Scan for the cell matching the given text and deliver its (x, y) coordinate at center. 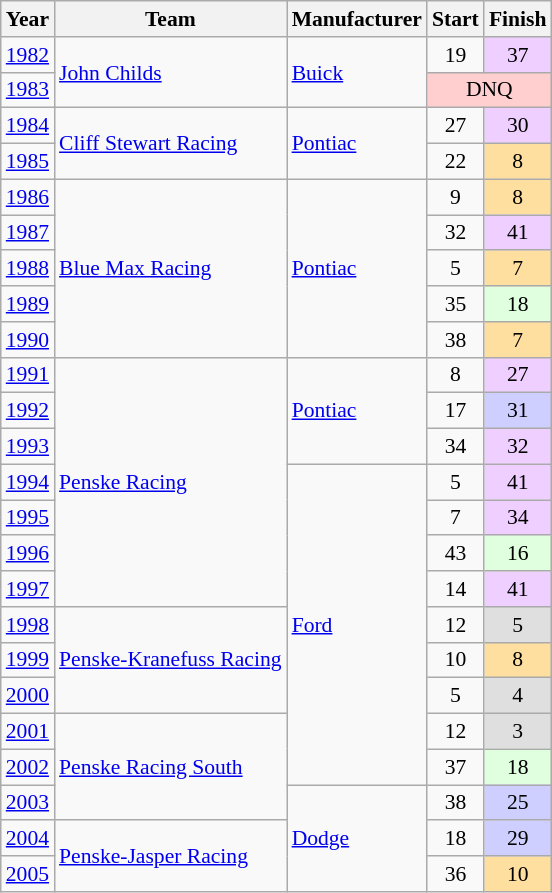
1991 (28, 375)
36 (456, 874)
1993 (28, 447)
1997 (28, 589)
1986 (28, 197)
Cliff Stewart Racing (170, 144)
Ford (357, 624)
Buick (357, 72)
1985 (28, 162)
19 (456, 55)
John Childs (170, 72)
1998 (28, 625)
DNQ (490, 90)
31 (518, 411)
Year (28, 19)
Start (456, 19)
3 (518, 732)
Finish (518, 19)
1992 (28, 411)
1990 (28, 340)
1982 (28, 55)
25 (518, 803)
9 (456, 197)
1989 (28, 304)
Penske Racing South (170, 768)
Blue Max Racing (170, 268)
1984 (28, 126)
Penske-Jasper Racing (170, 856)
2004 (28, 839)
29 (518, 839)
2003 (28, 803)
2001 (28, 732)
Manufacturer (357, 19)
Penske-Kranefuss Racing (170, 660)
2000 (28, 696)
2005 (28, 874)
1995 (28, 518)
1999 (28, 660)
2002 (28, 767)
30 (518, 126)
1996 (28, 554)
17 (456, 411)
Penske Racing (170, 482)
22 (456, 162)
14 (456, 589)
4 (518, 696)
1987 (28, 233)
1983 (28, 90)
Team (170, 19)
Dodge (357, 838)
1988 (28, 269)
1994 (28, 482)
16 (518, 554)
35 (456, 304)
43 (456, 554)
